Return (x, y) of the center of cell containing provided text 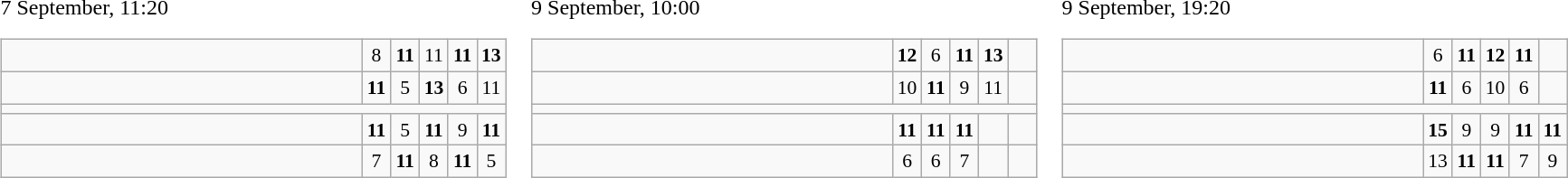
15 (1438, 129)
